Detect which cell encompasses the target text, then output its [x, y] center coordinate. 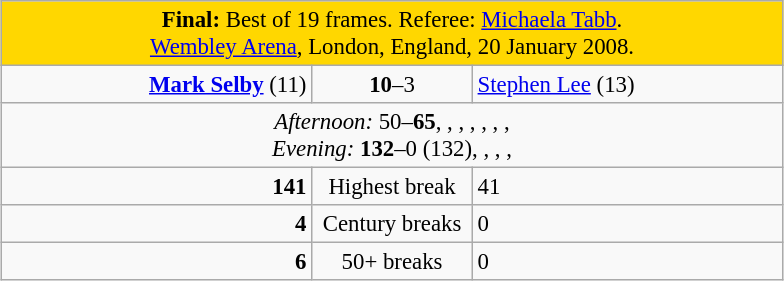
Highest break [392, 187]
6 [156, 262]
50+ breaks [392, 262]
Stephen Lee (13) [628, 85]
4 [156, 224]
Mark Selby (11) [156, 85]
141 [156, 187]
10–3 [392, 85]
Final: Best of 19 frames. Referee: Michaela Tabb.Wembley Arena, London, England, 20 January 2008. [392, 34]
41 [628, 187]
Century breaks [392, 224]
Afternoon: 50–65, , , , , , , Evening: 132–0 (132), , , , [392, 136]
